Pinpoint the cell where the given text exists, returning its [X, Y] midpoint coordinate. 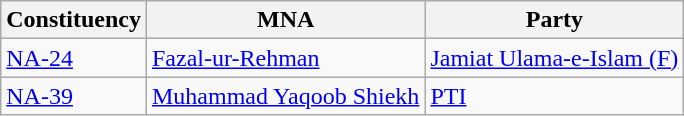
Muhammad Yaqoob Shiekh [285, 96]
PTI [554, 96]
NA-39 [74, 96]
Jamiat Ulama-e-Islam (F) [554, 58]
MNA [285, 20]
NA-24 [74, 58]
Party [554, 20]
Fazal-ur-Rehman [285, 58]
Constituency [74, 20]
